From the cell containing the given text, extract its center point as (x, y) coordinate. 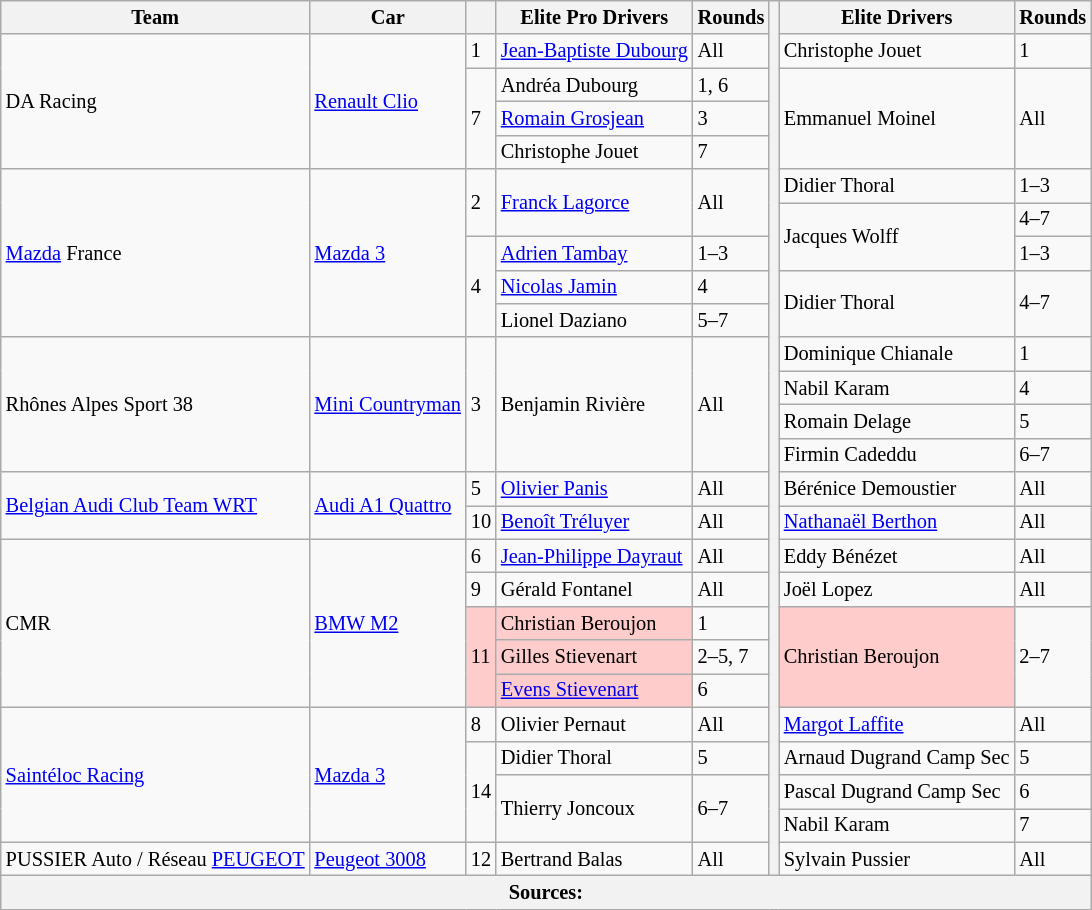
Sylvain Pussier (897, 859)
Rhônes Alpes Sport 38 (156, 404)
Romain Grosjean (594, 118)
Saintéloc Racing (156, 774)
Thierry Joncoux (594, 808)
Sources: (546, 892)
Arnaud Dugrand Camp Sec (897, 758)
Margot Laffite (897, 724)
Jean-Baptiste Dubourg (594, 51)
CMR (156, 623)
Mini Countryman (388, 404)
11 (481, 656)
Dominique Chianale (897, 354)
Bertrand Balas (594, 859)
Lionel Daziano (594, 320)
Eddy Bénézet (897, 556)
Gérald Fontanel (594, 589)
Gilles Stievenart (594, 657)
Elite Drivers (897, 17)
Jean-Philippe Dayraut (594, 556)
PUSSIER Auto / Réseau PEUGEOT (156, 859)
2–5, 7 (732, 657)
Nicolas Jamin (594, 287)
14 (481, 792)
Belgian Audi Club Team WRT (156, 506)
Peugeot 3008 (388, 859)
Emmanuel Moinel (897, 118)
Adrien Tambay (594, 253)
2 (481, 202)
Evens Stievenart (594, 690)
Franck Lagorce (594, 202)
Audi A1 Quattro (388, 506)
12 (481, 859)
Firmin Cadeddu (897, 455)
Elite Pro Drivers (594, 17)
Romain Delage (897, 421)
Andréa Dubourg (594, 85)
Olivier Pernaut (594, 724)
Renault Clio (388, 102)
Olivier Panis (594, 489)
Car (388, 17)
1, 6 (732, 85)
Joël Lopez (897, 589)
DA Racing (156, 102)
Team (156, 17)
9 (481, 589)
Benoît Tréluyer (594, 522)
8 (481, 724)
Pascal Dugrand Camp Sec (897, 791)
BMW M2 (388, 623)
Benjamin Rivière (594, 404)
Nathanaël Berthon (897, 522)
5–7 (732, 320)
10 (481, 522)
Mazda France (156, 253)
Jacques Wolff (897, 236)
2–7 (1052, 656)
Bérénice Demoustier (897, 489)
